Capture the cell that displays the provided text and extract its [X, Y] central coordinate. 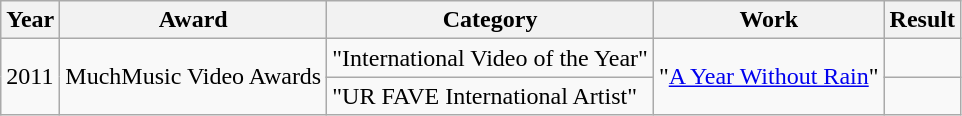
"UR FAVE International Artist" [490, 96]
MuchMusic Video Awards [194, 77]
"A Year Without Rain" [768, 77]
Category [490, 20]
Year [30, 20]
2011 [30, 77]
Result [922, 20]
"International Video of the Year" [490, 58]
Work [768, 20]
Award [194, 20]
